Capture the cell that displays the provided text and extract its [X, Y] central coordinate. 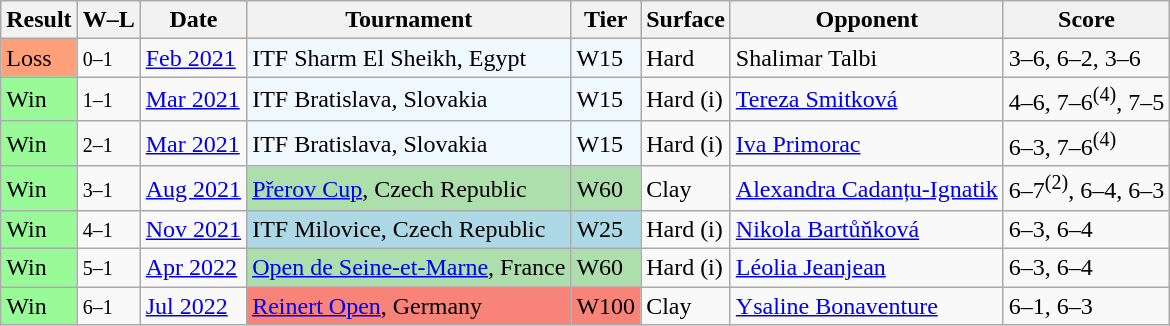
Feb 2021 [193, 58]
Tier [606, 20]
Alexandra Cadanțu-Ignatik [866, 188]
4–1 [108, 230]
Apr 2022 [193, 268]
Shalimar Talbi [866, 58]
Hard [686, 58]
1–1 [108, 100]
0–1 [108, 58]
W100 [606, 306]
W–L [108, 20]
Tereza Smitková [866, 100]
6–7(2), 6–4, 6–3 [1086, 188]
Nov 2021 [193, 230]
Result [39, 20]
Léolia Jeanjean [866, 268]
Tournament [409, 20]
Open de Seine-et-Marne, France [409, 268]
Ysaline Bonaventure [866, 306]
5–1 [108, 268]
Loss [39, 58]
Iva Primorac [866, 144]
Přerov Cup, Czech Republic [409, 188]
6–1, 6–3 [1086, 306]
3–6, 6–2, 3–6 [1086, 58]
W25 [606, 230]
Opponent [866, 20]
Date [193, 20]
3–1 [108, 188]
6–3, 7–6(4) [1086, 144]
ITF Milovice, Czech Republic [409, 230]
Score [1086, 20]
Nikola Bartůňková [866, 230]
Surface [686, 20]
Jul 2022 [193, 306]
Reinert Open, Germany [409, 306]
Aug 2021 [193, 188]
6–1 [108, 306]
2–1 [108, 144]
ITF Sharm El Sheikh, Egypt [409, 58]
4–6, 7–6(4), 7–5 [1086, 100]
